Search for the cell housing the specified text and yield its (x, y) center coordinate. 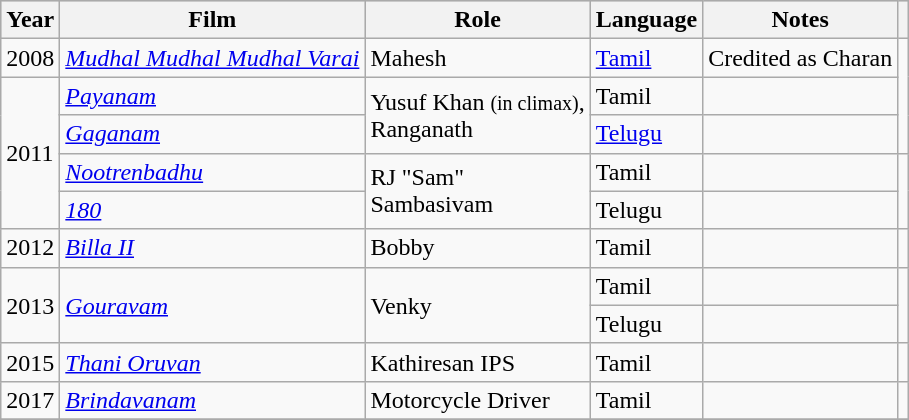
Year (30, 20)
Yusuf Khan (in climax),Ranganath (478, 115)
Notes (800, 20)
Payanam (212, 96)
180 (212, 210)
Brindavanam (212, 400)
Credited as Charan (800, 58)
2013 (30, 305)
2015 (30, 362)
Gouravam (212, 305)
Mudhal Mudhal Mudhal Varai (212, 58)
Film (212, 20)
Venky (478, 305)
Billa II (212, 248)
2017 (30, 400)
Language (646, 20)
Gaganam (212, 134)
Bobby (478, 248)
Motorcycle Driver (478, 400)
Role (478, 20)
2008 (30, 58)
2012 (30, 248)
Mahesh (478, 58)
Kathiresan IPS (478, 362)
Nootrenbadhu (212, 172)
Thani Oruvan (212, 362)
RJ "Sam"Sambasivam (478, 191)
2011 (30, 153)
